From the cell containing the given text, extract its center point as [X, Y] coordinate. 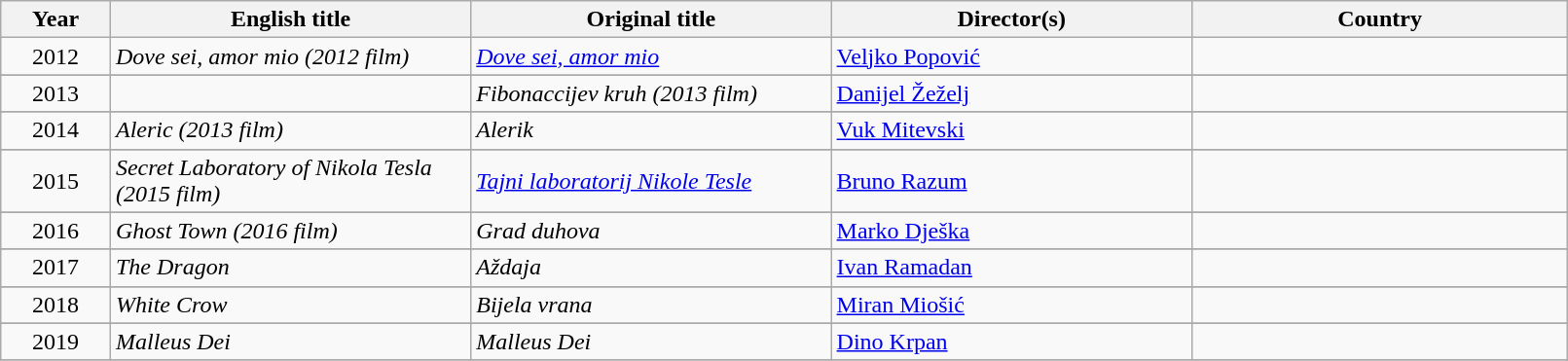
Miran Miošić [1011, 305]
Ghost Town (2016 film) [290, 231]
English title [290, 19]
2014 [56, 130]
Ivan Ramadan [1011, 268]
Dino Krpan [1011, 342]
Grad duhova [651, 231]
The Dragon [290, 268]
Aleric (2013 film) [290, 130]
Marko Dješka [1011, 231]
Original title [651, 19]
White Crow [290, 305]
Vuk Mitevski [1011, 130]
Alerik [651, 130]
Fibonaccijev kruh (2013 film) [651, 93]
2016 [56, 231]
2019 [56, 342]
Country [1379, 19]
2015 [56, 181]
Year [56, 19]
2017 [56, 268]
Aždaja [651, 268]
Tajni laboratorij Nikole Tesle [651, 181]
2013 [56, 93]
Secret Laboratory of Nikola Tesla (2015 film) [290, 181]
Bruno Razum [1011, 181]
2012 [56, 56]
Dove sei, amor mio [651, 56]
Director(s) [1011, 19]
Bijela vrana [651, 305]
Dove sei, amor mio (2012 film) [290, 56]
Danijel Žeželj [1011, 93]
Veljko Popović [1011, 56]
2018 [56, 305]
